Scan for the cell matching the given text and deliver its [X, Y] coordinate at center. 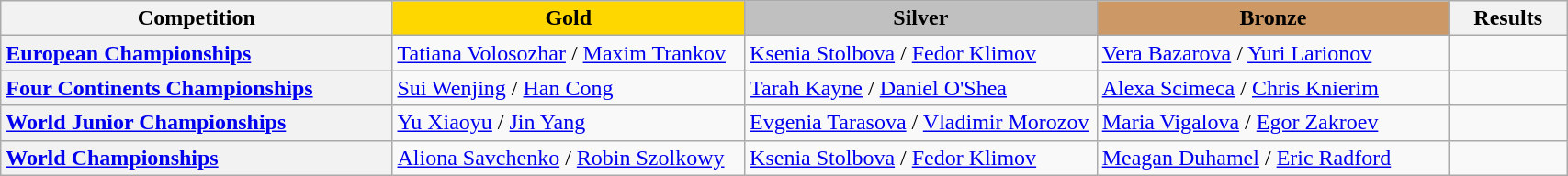
European Championships [197, 53]
Maria Vigalova / Egor Zakroev [1273, 123]
Bronze [1273, 18]
World Junior Championships [197, 123]
Competition [197, 18]
Evgenia Tarasova / Vladimir Morozov [921, 123]
Meagan Duhamel / Eric Radford [1273, 158]
Sui Wenjing / Han Cong [569, 88]
Yu Xiaoyu / Jin Yang [569, 123]
Four Continents Championships [197, 88]
Silver [921, 18]
Tatiana Volosozhar / Maxim Trankov [569, 53]
Aliona Savchenko / Robin Szolkowy [569, 158]
Results [1508, 18]
Tarah Kayne / Daniel O'Shea [921, 88]
Alexa Scimeca / Chris Knierim [1273, 88]
Vera Bazarova / Yuri Larionov [1273, 53]
Gold [569, 18]
World Championships [197, 158]
